Return (x, y) of the center of cell containing provided text 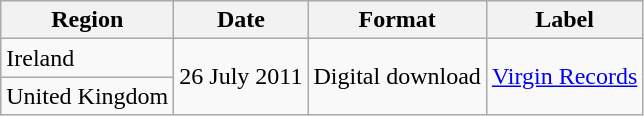
Label (564, 20)
Digital download (397, 77)
Date (241, 20)
Region (88, 20)
Ireland (88, 58)
26 July 2011 (241, 77)
Format (397, 20)
Virgin Records (564, 77)
United Kingdom (88, 96)
